Pinpoint the cell where the given text exists, returning its [x, y] midpoint coordinate. 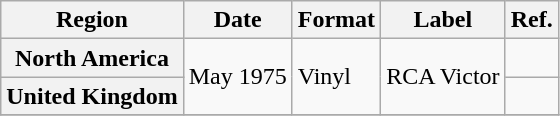
Region [92, 20]
North America [92, 58]
RCA Victor [444, 77]
Label [444, 20]
Vinyl [336, 77]
Format [336, 20]
Ref. [532, 20]
Date [238, 20]
May 1975 [238, 77]
United Kingdom [92, 96]
